Provide the [x, y] coordinate of the cell's center where the given text is located.  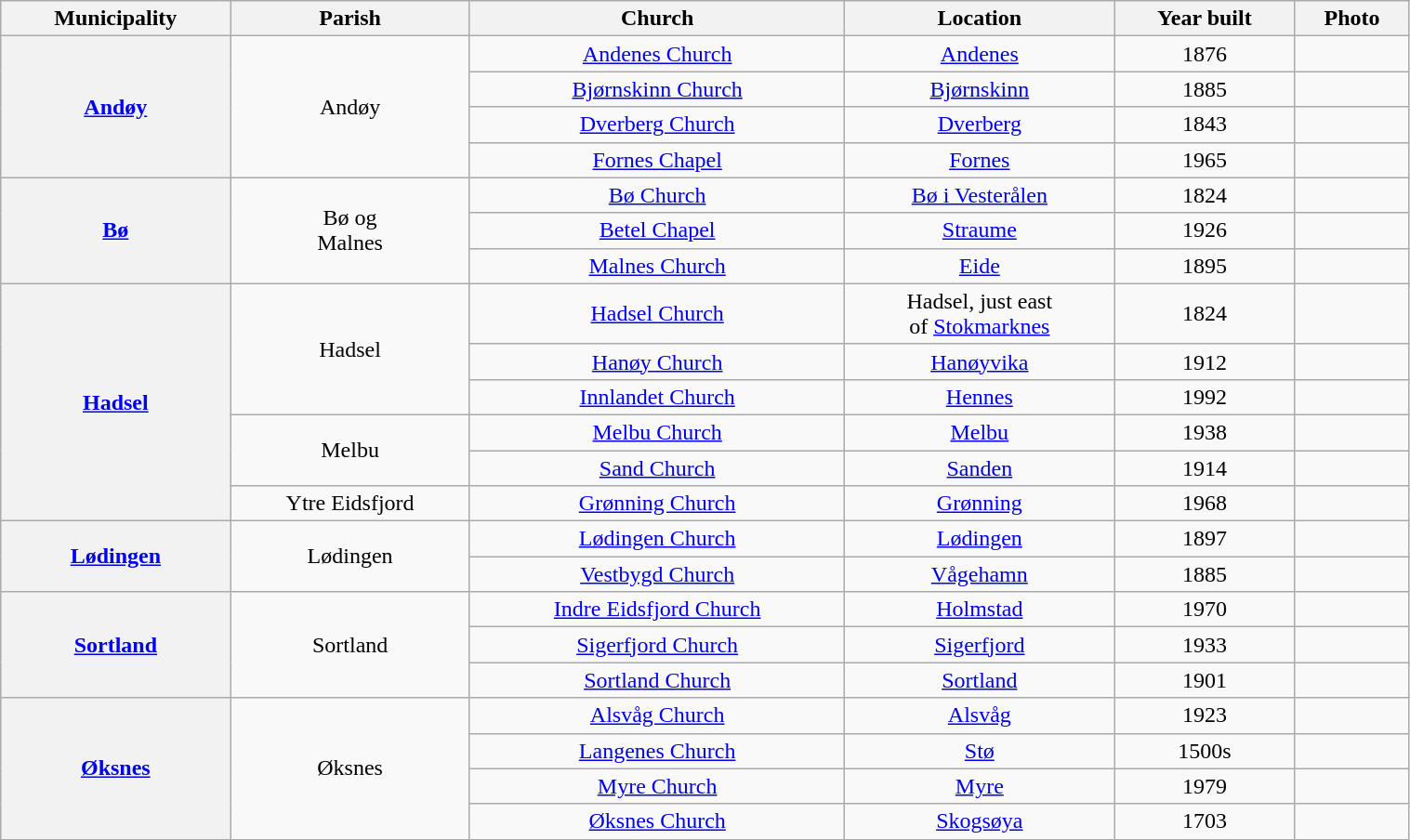
1897 [1205, 539]
1970 [1205, 610]
1979 [1205, 786]
Bjørnskinn [980, 89]
Sigerfjord [980, 645]
Stø [980, 751]
1938 [1205, 432]
Ytre Eidsfjord [349, 504]
Hennes [980, 397]
Skogsøya [980, 821]
Andenes Church [657, 54]
1933 [1205, 645]
1926 [1205, 230]
Grønning [980, 504]
Dverberg Church [657, 125]
1914 [1205, 467]
Hadsel, just eastof Stokmarknes [980, 314]
Dverberg [980, 125]
Vestbygd Church [657, 574]
Sanden [980, 467]
1895 [1205, 266]
1843 [1205, 125]
Malnes Church [657, 266]
Grønning Church [657, 504]
Sand Church [657, 467]
Øksnes Church [657, 821]
1923 [1205, 715]
Hanøy Church [657, 361]
Myre Church [657, 786]
Eide [980, 266]
Fornes [980, 160]
Vågehamn [980, 574]
Alsvåg Church [657, 715]
Alsvåg [980, 715]
Myre [980, 786]
Langenes Church [657, 751]
1992 [1205, 397]
Melbu Church [657, 432]
Sigerfjord Church [657, 645]
Innlandet Church [657, 397]
1912 [1205, 361]
Bø i Vesterålen [980, 195]
1500s [1205, 751]
Lødingen Church [657, 539]
1703 [1205, 821]
Year built [1205, 19]
1901 [1205, 680]
1876 [1205, 54]
Municipality [115, 19]
Bjørnskinn Church [657, 89]
Bø Church [657, 195]
Photo [1351, 19]
Bø ogMalnes [349, 230]
Straume [980, 230]
Location [980, 19]
Fornes Chapel [657, 160]
Parish [349, 19]
Church [657, 19]
Betel Chapel [657, 230]
1965 [1205, 160]
Hanøyvika [980, 361]
Hadsel Church [657, 314]
Bø [115, 230]
Holmstad [980, 610]
1968 [1205, 504]
Andenes [980, 54]
Indre Eidsfjord Church [657, 610]
Sortland Church [657, 680]
